Provide the (X, Y) coordinate of the cell's center where the given text is located.  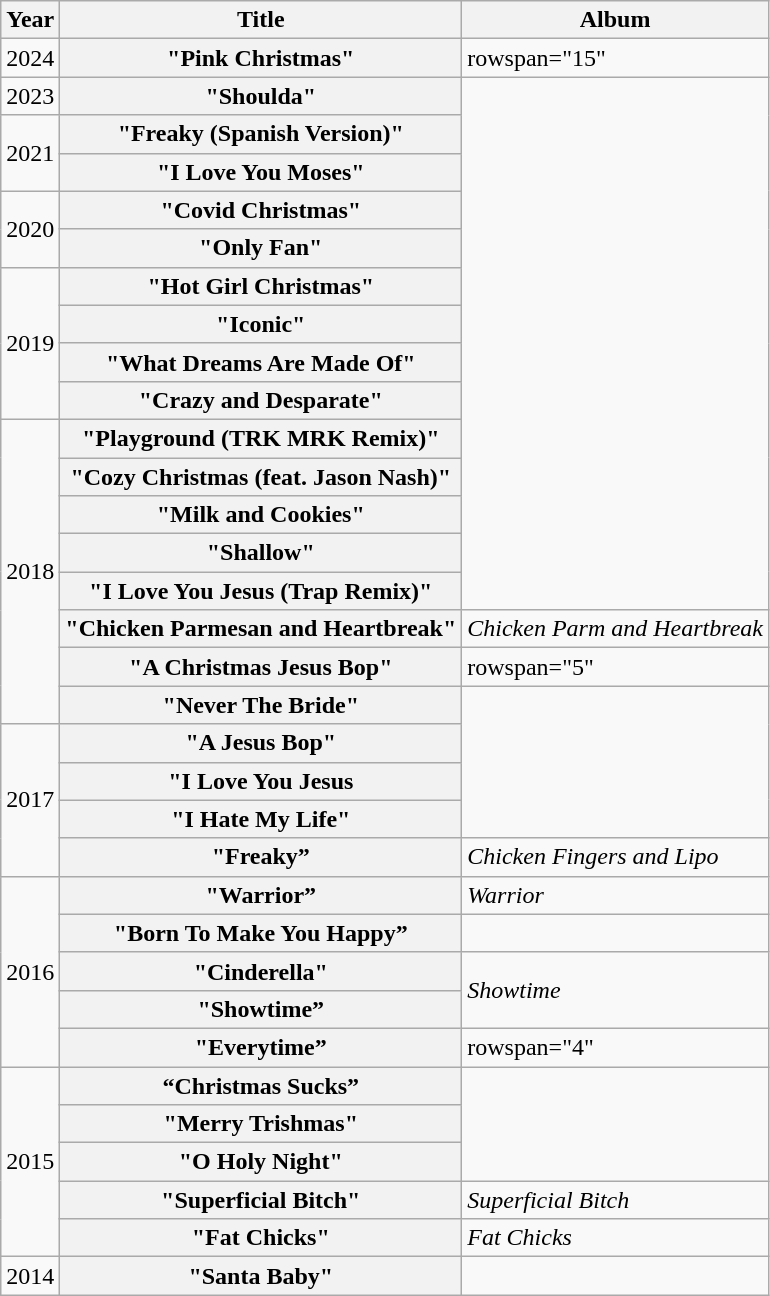
"Pink Christmas" (261, 58)
"I Love You Moses" (261, 172)
"Playground (TRK MRK Remix)" (261, 438)
2021 (30, 153)
2015 (30, 1161)
rowspan="15" (616, 58)
2019 (30, 343)
"Showtime” (261, 1009)
"Iconic" (261, 324)
"I Love You Jesus (261, 781)
"Covid Christmas" (261, 210)
"A Jesus Bop" (261, 743)
"Fat Chicks" (261, 1238)
rowspan="4" (616, 1047)
Chicken Fingers and Lipo (616, 857)
2018 (30, 571)
Warrior (616, 895)
“Christmas Sucks” (261, 1085)
2016 (30, 971)
"Born To Make You Happy” (261, 933)
"Hot Girl Christmas" (261, 286)
Showtime (616, 990)
2017 (30, 800)
Title (261, 20)
"Merry Trishmas" (261, 1124)
2020 (30, 229)
"Everytime” (261, 1047)
"Shoulda" (261, 96)
Chicken Parm and Heartbreak (616, 629)
"Milk and Cookies" (261, 515)
"I Love You Jesus (Trap Remix)" (261, 591)
"Never The Bride" (261, 705)
"What Dreams Are Made Of" (261, 362)
Superficial Bitch (616, 1200)
Year (30, 20)
2024 (30, 58)
"Only Fan" (261, 248)
"Santa Baby" (261, 1276)
"O Holy Night" (261, 1162)
"Crazy and Desparate" (261, 400)
"Warrior” (261, 895)
"Freaky” (261, 857)
"Chicken Parmesan and Heartbreak" (261, 629)
"Freaky (Spanish Version)" (261, 134)
"Superficial Bitch" (261, 1200)
2014 (30, 1276)
Fat Chicks (616, 1238)
"Cozy Christmas (feat. Jason Nash)" (261, 477)
"A Christmas Jesus Bop" (261, 667)
rowspan="5" (616, 667)
2023 (30, 96)
"Cinderella" (261, 971)
"I Hate My Life" (261, 819)
Album (616, 20)
"Shallow" (261, 553)
